Output the (X, Y) coordinate of the center of the cell containing the given text.  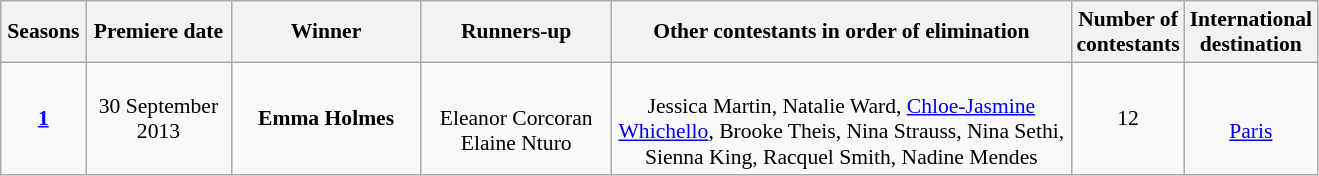
12 (1128, 118)
1 (44, 118)
Number of contestants (1128, 32)
Paris (1251, 118)
Winner (326, 32)
Emma Holmes (326, 118)
International destination (1251, 32)
Other contestants in order of elimination (841, 32)
Eleanor Corcoran Elaine Nturo (516, 118)
Runners-up (516, 32)
Jessica Martin, Natalie Ward, Chloe-Jasmine Whichello, Brooke Theis, Nina Strauss, Nina Sethi, Sienna King, Racquel Smith, Nadine Mendes (841, 118)
30 September 2013 (158, 118)
Premiere date (158, 32)
Seasons (44, 32)
